Output the (x, y) coordinate of the center of the cell containing the given text.  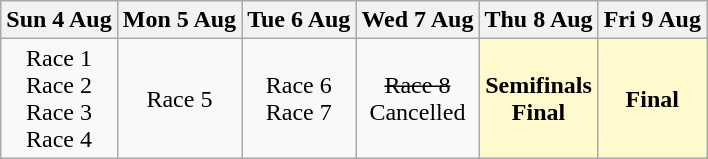
Mon 5 Aug (179, 20)
Race 6Race 7 (299, 98)
Wed 7 Aug (418, 20)
Race 8Cancelled (418, 98)
Thu 8 Aug (538, 20)
Race 1Race 2Race 3Race 4 (59, 98)
Fri 9 Aug (652, 20)
SemifinalsFinal (538, 98)
Sun 4 Aug (59, 20)
Race 5 (179, 98)
Tue 6 Aug (299, 20)
Final (652, 98)
